For the text-containing cell, return its midpoint in (X, Y) coordinate format. 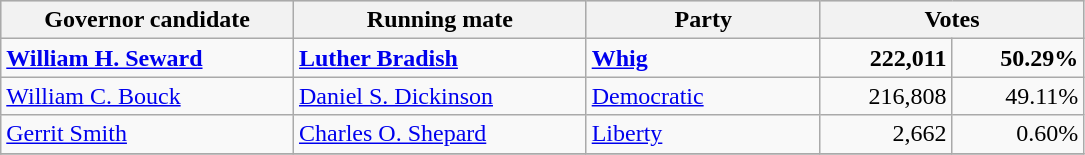
Luther Bradish (440, 58)
Votes (952, 20)
49.11% (1018, 96)
William C. Bouck (148, 96)
2,662 (886, 134)
0.60% (1018, 134)
Party (703, 20)
William H. Seward (148, 58)
Liberty (703, 134)
Running mate (440, 20)
Daniel S. Dickinson (440, 96)
222,011 (886, 58)
216,808 (886, 96)
Democratic (703, 96)
50.29% (1018, 58)
Whig (703, 58)
Gerrit Smith (148, 134)
Governor candidate (148, 20)
Charles O. Shepard (440, 134)
